Return the [X, Y] coordinate for the center point of the cell that contains the specified text.  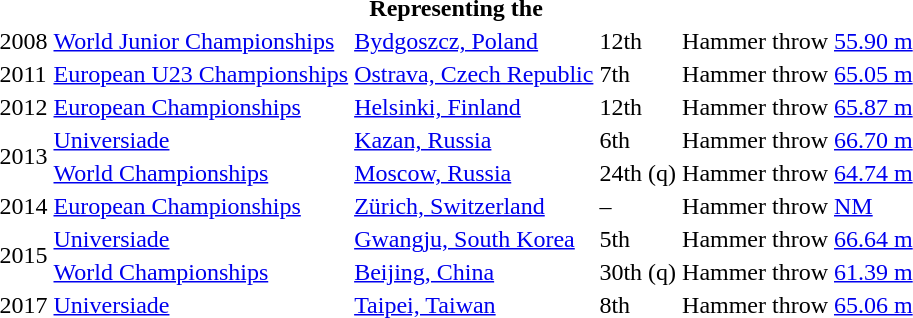
Bydgoszcz, Poland [474, 41]
Zürich, Switzerland [474, 206]
World Junior Championships [201, 41]
30th (q) [638, 272]
Beijing, China [474, 272]
Moscow, Russia [474, 173]
6th [638, 140]
Kazan, Russia [474, 140]
Gwangju, South Korea [474, 239]
5th [638, 239]
Helsinki, Finland [474, 107]
– [638, 206]
European U23 Championships [201, 74]
24th (q) [638, 173]
Ostrava, Czech Republic [474, 74]
7th [638, 74]
